For the text-containing cell, return its midpoint in (X, Y) coordinate format. 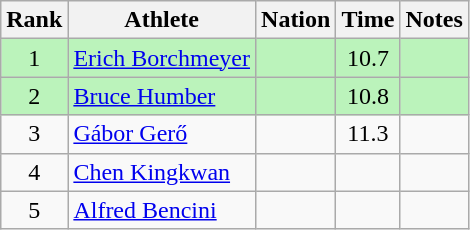
Gábor Gerő (162, 134)
Nation (296, 20)
Notes (434, 20)
Rank (34, 20)
Alfred Bencini (162, 210)
11.3 (368, 134)
1 (34, 58)
4 (34, 172)
10.7 (368, 58)
Athlete (162, 20)
10.8 (368, 96)
Time (368, 20)
Erich Borchmeyer (162, 58)
5 (34, 210)
Chen Kingkwan (162, 172)
2 (34, 96)
3 (34, 134)
Bruce Humber (162, 96)
